For the text-containing cell, return its midpoint in (X, Y) coordinate format. 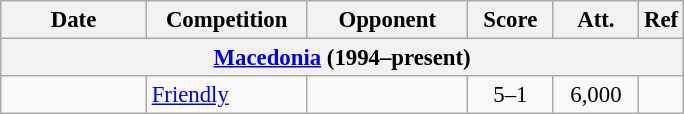
Opponent (388, 20)
Date (74, 20)
Att. (596, 20)
Macedonia (1994–present) (342, 58)
Competition (226, 20)
Score (511, 20)
Friendly (226, 95)
6,000 (596, 95)
Ref (662, 20)
5–1 (511, 95)
